Determine the (x, y) coordinate at the center of the cell enclosing the given text.  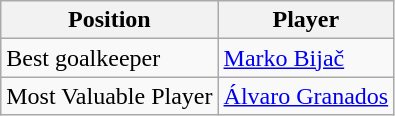
Álvaro Granados (306, 96)
Position (110, 20)
Best goalkeeper (110, 58)
Player (306, 20)
Most Valuable Player (110, 96)
Marko Bijač (306, 58)
